Determine the (X, Y) coordinate at the center of the cell enclosing the given text.  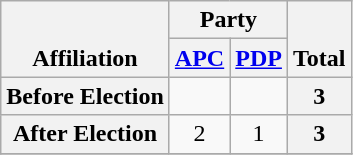
Before Election (86, 96)
1 (259, 134)
Party (228, 20)
Total (319, 39)
APC (199, 58)
PDP (259, 58)
2 (199, 134)
Affiliation (86, 39)
After Election (86, 134)
